Locate the cell with the specified text and output its [x, y] center coordinate. 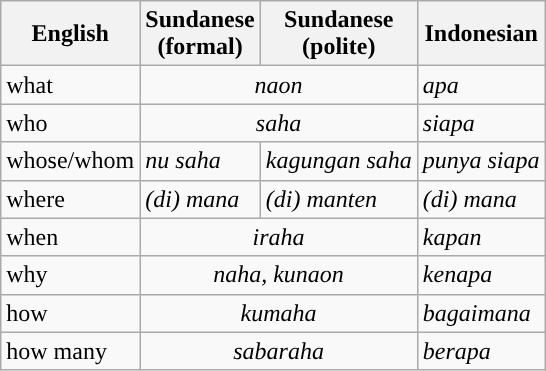
kapan [481, 237]
kumaha [279, 313]
Sundanese(formal) [200, 34]
bagaimana [481, 313]
sabaraha [279, 351]
kagungan saha [338, 161]
how many [70, 351]
punya siapa [481, 161]
where [70, 199]
apa [481, 85]
what [70, 85]
whose/whom [70, 161]
English [70, 34]
naon [279, 85]
berapa [481, 351]
kenapa [481, 275]
iraha [279, 237]
Sundanese(polite) [338, 34]
naha, kunaon [279, 275]
siapa [481, 123]
nu saha [200, 161]
(di) manten [338, 199]
why [70, 275]
when [70, 237]
Indonesian [481, 34]
how [70, 313]
who [70, 123]
saha [279, 123]
